Search for the cell housing the specified text and yield its [X, Y] center coordinate. 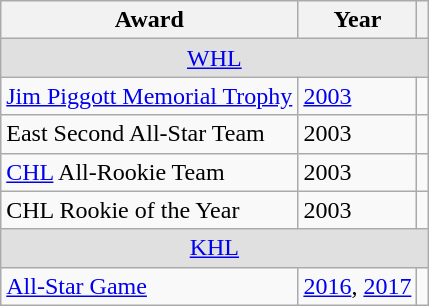
East Second All-Star Team [150, 134]
CHL Rookie of the Year [150, 210]
All-Star Game [150, 286]
2016, 2017 [358, 286]
WHL [214, 58]
Jim Piggott Memorial Trophy [150, 96]
CHL All-Rookie Team [150, 172]
KHL [214, 248]
Award [150, 20]
Year [358, 20]
